Return the [X, Y] coordinate for the center point of the cell that contains the specified text.  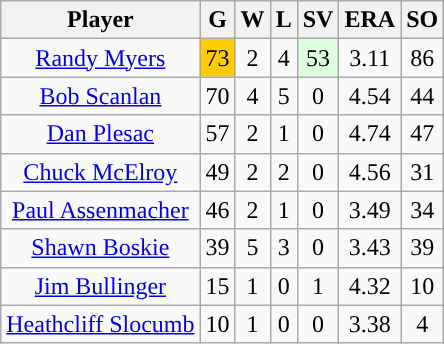
53 [318, 58]
L [284, 20]
57 [218, 134]
G [218, 20]
Player [100, 20]
Dan Plesac [100, 134]
3.43 [370, 248]
ERA [370, 20]
W [252, 20]
46 [218, 210]
Randy Myers [100, 58]
Chuck McElroy [100, 172]
44 [422, 96]
49 [218, 172]
3 [284, 248]
4.32 [370, 286]
70 [218, 96]
Jim Bullinger [100, 286]
3.11 [370, 58]
Heathcliff Slocumb [100, 324]
15 [218, 286]
4.56 [370, 172]
4.74 [370, 134]
Shawn Boskie [100, 248]
4.54 [370, 96]
34 [422, 210]
47 [422, 134]
31 [422, 172]
SO [422, 20]
3.38 [370, 324]
SV [318, 20]
Paul Assenmacher [100, 210]
Bob Scanlan [100, 96]
73 [218, 58]
86 [422, 58]
3.49 [370, 210]
